From the cell containing the given text, extract its center point as (x, y) coordinate. 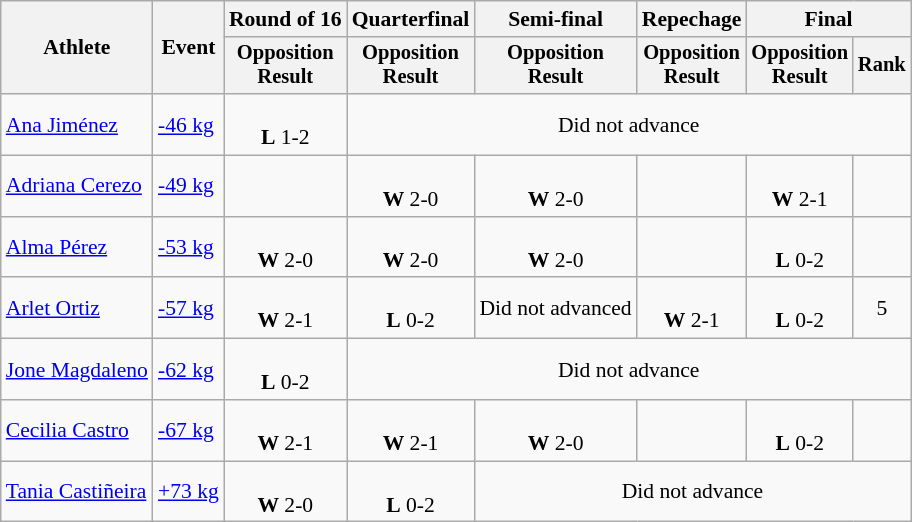
Arlet Ortiz (77, 308)
Jone Magdaleno (77, 370)
Repechage (692, 19)
-67 kg (188, 430)
Rank (882, 66)
Alma Pérez (77, 248)
Athlete (77, 48)
Tania Castiñeira (77, 492)
Quarterfinal (411, 19)
-53 kg (188, 248)
Ana Jiménez (77, 124)
Cecilia Castro (77, 430)
+73 kg (188, 492)
5 (882, 308)
-46 kg (188, 124)
Adriana Cerezo (77, 186)
Did not advanced (555, 308)
L 1-2 (286, 124)
Final (828, 19)
Event (188, 48)
-49 kg (188, 186)
Round of 16 (286, 19)
-57 kg (188, 308)
-62 kg (188, 370)
Semi-final (555, 19)
